Detect which cell encompasses the target text, then output its (X, Y) center coordinate. 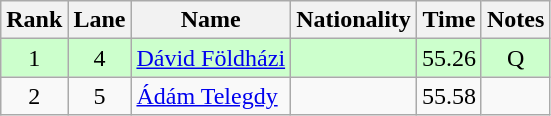
1 (34, 58)
55.58 (448, 96)
55.26 (448, 58)
Time (448, 20)
5 (100, 96)
Lane (100, 20)
Q (515, 58)
Notes (515, 20)
Ádám Telegdy (211, 96)
Name (211, 20)
Rank (34, 20)
4 (100, 58)
2 (34, 96)
Dávid Földházi (211, 58)
Nationality (354, 20)
